Return the (X, Y) coordinate for the center point of the cell that contains the specified text.  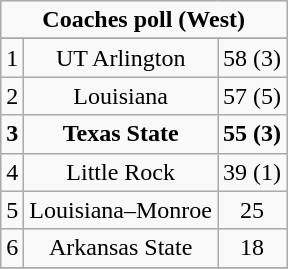
3 (12, 134)
39 (1) (252, 172)
Texas State (121, 134)
6 (12, 248)
Coaches poll (West) (144, 20)
Little Rock (121, 172)
55 (3) (252, 134)
Arkansas State (121, 248)
2 (12, 96)
58 (3) (252, 58)
18 (252, 248)
Louisiana (121, 96)
UT Arlington (121, 58)
25 (252, 210)
5 (12, 210)
1 (12, 58)
57 (5) (252, 96)
Louisiana–Monroe (121, 210)
4 (12, 172)
